Provide the (x, y) coordinate of the cell's center where the given text is located.  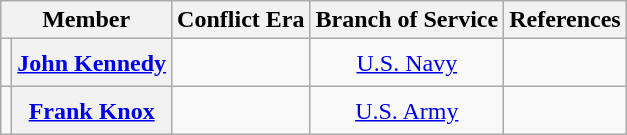
U.S. Navy (407, 63)
John Kennedy (92, 63)
Conflict Era (241, 20)
Branch of Service (407, 20)
Frank Knox (92, 111)
Member (86, 20)
U.S. Army (407, 111)
References (566, 20)
